Pinpoint the cell where the given text exists, returning its (X, Y) midpoint coordinate. 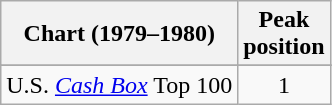
1 (284, 85)
U.S. Cash Box Top 100 (120, 85)
Peakposition (284, 34)
Chart (1979–1980) (120, 34)
